From the cell containing the given text, extract its center point as (x, y) coordinate. 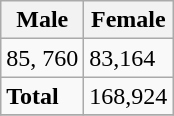
168,924 (128, 96)
Female (128, 20)
85, 760 (42, 58)
Male (42, 20)
Total (42, 96)
83,164 (128, 58)
